Detect which cell encompasses the target text, then output its [X, Y] center coordinate. 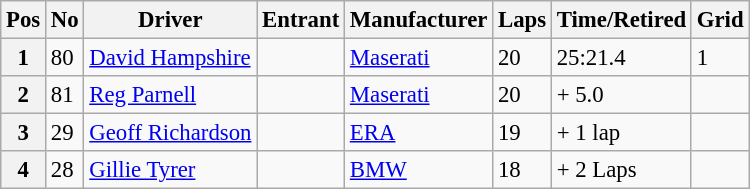
Gillie Tyrer [170, 170]
Geoff Richardson [170, 133]
2 [24, 95]
David Hampshire [170, 58]
ERA [419, 133]
Manufacturer [419, 20]
4 [24, 170]
81 [65, 95]
+ 2 Laps [621, 170]
Time/Retired [621, 20]
BMW [419, 170]
Grid [720, 20]
3 [24, 133]
18 [522, 170]
28 [65, 170]
No [65, 20]
29 [65, 133]
Laps [522, 20]
+ 1 lap [621, 133]
19 [522, 133]
25:21.4 [621, 58]
Entrant [301, 20]
Pos [24, 20]
80 [65, 58]
Reg Parnell [170, 95]
Driver [170, 20]
+ 5.0 [621, 95]
